Find where the given text appears and provide that cell's center as (X, Y) coordinate. 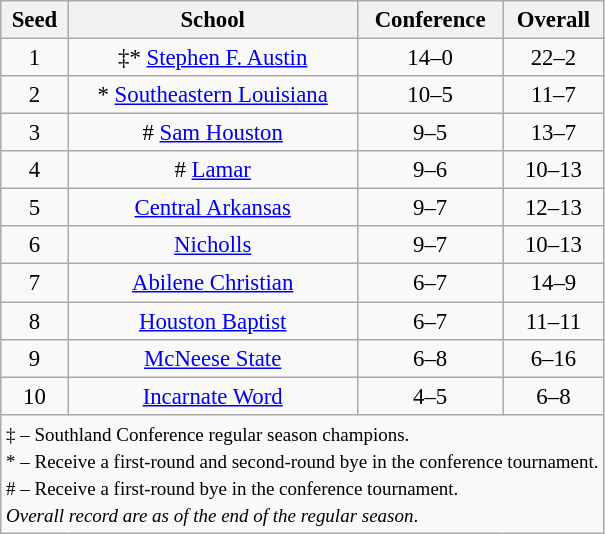
Overall (554, 20)
Abilene Christian (212, 283)
4–5 (430, 396)
Seed (34, 20)
School (212, 20)
12–13 (554, 208)
6–16 (554, 358)
13–7 (554, 133)
11–7 (554, 95)
McNeese State (212, 358)
10 (34, 396)
4 (34, 170)
11–11 (554, 321)
Incarnate Word (212, 396)
9 (34, 358)
14–0 (430, 58)
Nicholls (212, 245)
9–6 (430, 170)
Houston Baptist (212, 321)
6 (34, 245)
14–9 (554, 283)
3 (34, 133)
* Southeastern Louisiana (212, 95)
8 (34, 321)
‡* Stephen F. Austin (212, 58)
Central Arkansas (212, 208)
# Lamar (212, 170)
Conference (430, 20)
# Sam Houston (212, 133)
7 (34, 283)
9–5 (430, 133)
1 (34, 58)
2 (34, 95)
5 (34, 208)
10–5 (430, 95)
22–2 (554, 58)
